Output the [x, y] coordinate of the center of the cell containing the given text.  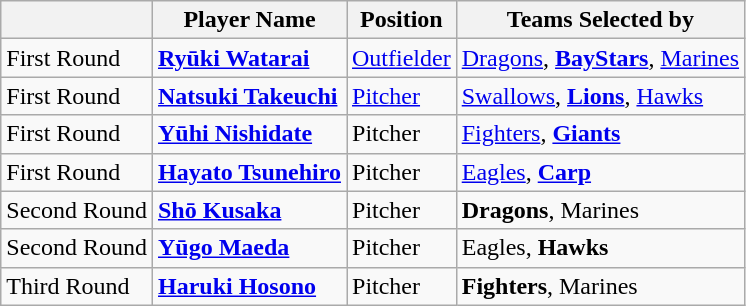
Shō Kusaka [249, 210]
Natsuki Takeuchi [249, 96]
Fighters, Marines [600, 286]
Dragons, Marines [600, 210]
Yūgo Maeda [249, 248]
Outfielder [401, 58]
Yūhi Nishidate [249, 134]
Player Name [249, 20]
Dragons, BayStars, Marines [600, 58]
Third Round [77, 286]
Teams Selected by [600, 20]
Haruki Hosono [249, 286]
Eagles, Hawks [600, 248]
Position [401, 20]
Eagles, Carp [600, 172]
Hayato Tsunehiro [249, 172]
Ryūki Watarai [249, 58]
Fighters, Giants [600, 134]
Swallows, Lions, Hawks [600, 96]
